Locate the cell with the specified text and output its (X, Y) center coordinate. 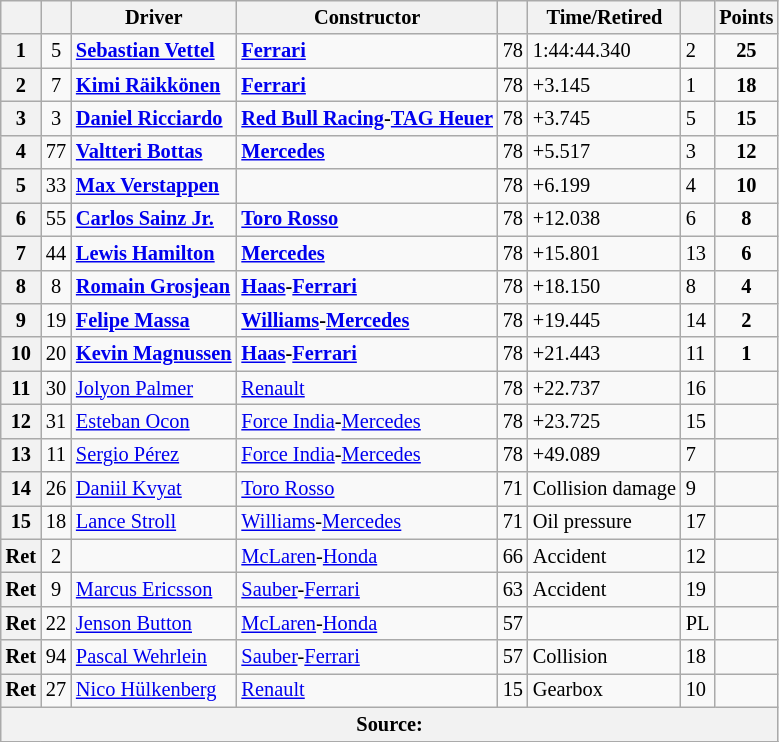
Lance Stroll (154, 522)
94 (56, 657)
33 (56, 186)
Kevin Magnussen (154, 354)
+18.150 (604, 287)
Gearbox (604, 690)
Source: (390, 724)
Jolyon Palmer (154, 388)
44 (56, 253)
55 (56, 219)
Carlos Sainz Jr. (154, 219)
Kimi Räikkönen (154, 85)
31 (56, 421)
Collision damage (604, 489)
Romain Grosjean (154, 287)
1:44:44.340 (604, 51)
Marcus Ericsson (154, 589)
+22.737 (604, 388)
Time/Retired (604, 17)
77 (56, 152)
27 (56, 690)
Collision (604, 657)
66 (513, 556)
Oil pressure (604, 522)
+6.199 (604, 186)
Sergio Pérez (154, 455)
Points (746, 17)
+21.443 (604, 354)
30 (56, 388)
+3.145 (604, 85)
Daniel Ricciardo (154, 118)
Pascal Wehrlein (154, 657)
Driver (154, 17)
+19.445 (604, 320)
20 (56, 354)
22 (56, 623)
+5.517 (604, 152)
63 (513, 589)
+12.038 (604, 219)
17 (698, 522)
Valtteri Bottas (154, 152)
+23.725 (604, 421)
Esteban Ocon (154, 421)
25 (746, 51)
+3.745 (604, 118)
Lewis Hamilton (154, 253)
Felipe Massa (154, 320)
Jenson Button (154, 623)
Max Verstappen (154, 186)
Constructor (366, 17)
Nico Hülkenberg (154, 690)
Sebastian Vettel (154, 51)
16 (698, 388)
+49.089 (604, 455)
Red Bull Racing-TAG Heuer (366, 118)
26 (56, 489)
+15.801 (604, 253)
Daniil Kvyat (154, 489)
PL (698, 623)
